Output the [x, y] coordinate of the center of the cell containing the given text.  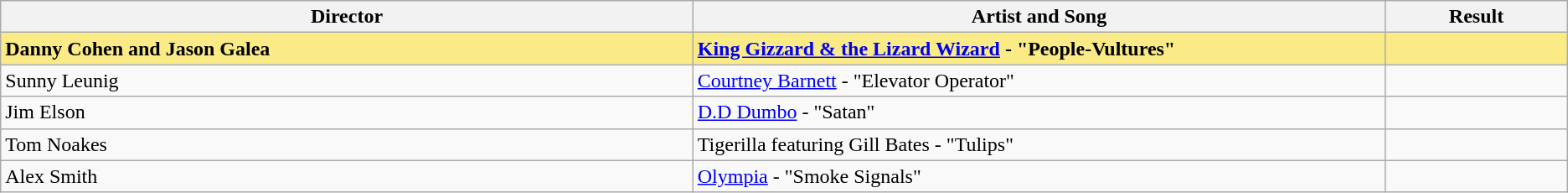
Tigerilla featuring Gill Bates - "Tulips" [1039, 144]
Danny Cohen and Jason Galea [347, 49]
Courtney Barnett - "Elevator Operator" [1039, 81]
Director [347, 17]
King Gizzard & the Lizard Wizard - "People-Vultures" [1039, 49]
Sunny Leunig [347, 81]
Tom Noakes [347, 144]
D.D Dumbo - "Satan" [1039, 112]
Jim Elson [347, 112]
Alex Smith [347, 176]
Olympia - "Smoke Signals" [1039, 176]
Result [1477, 17]
Artist and Song [1039, 17]
